For the text-containing cell, return its midpoint in [X, Y] coordinate format. 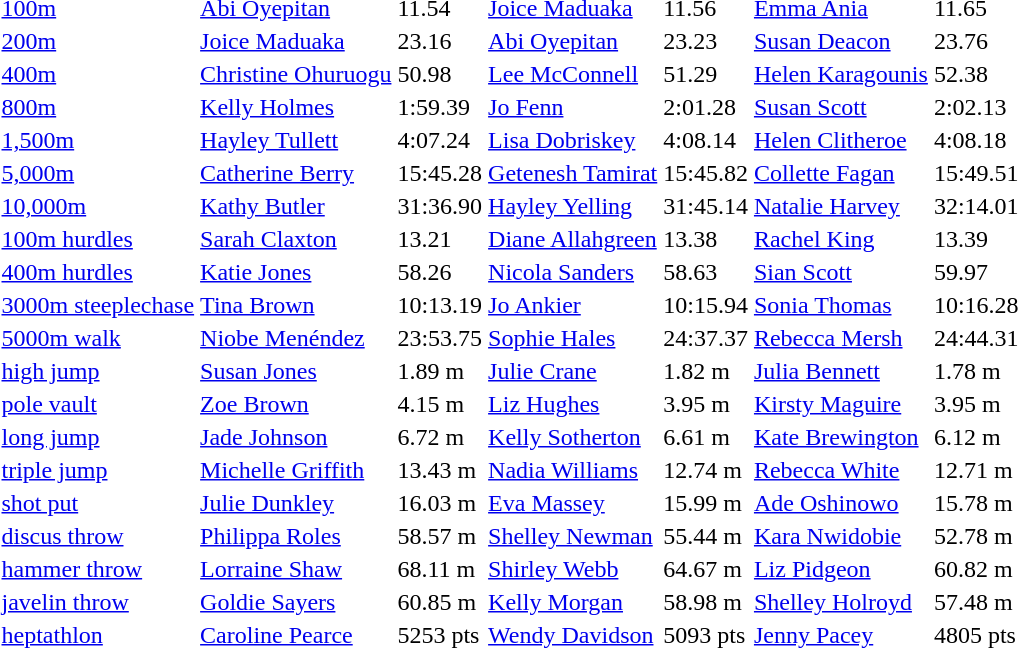
Susan Jones [296, 371]
Julia Bennett [840, 371]
Liz Pidgeon [840, 569]
Jo Ankier [573, 305]
Kelly Morgan [573, 602]
Julie Dunkley [296, 503]
16.03 m [440, 503]
Susan Deacon [840, 41]
58.57 m [440, 536]
10:15.94 [706, 305]
Rebecca Mersh [840, 338]
Joice Maduaka [296, 41]
Katie Jones [296, 272]
Sian Scott [840, 272]
Lisa Dobriskey [573, 140]
Nadia Williams [573, 470]
3.95 m [706, 404]
13.43 m [440, 470]
Julie Crane [573, 371]
24:37.37 [706, 338]
high jump [98, 371]
800m [98, 107]
Catherine Berry [296, 173]
Sophie Hales [573, 338]
51.29 [706, 74]
Niobe Menéndez [296, 338]
Rachel King [840, 239]
23:53.75 [440, 338]
Jo Fenn [573, 107]
23.16 [440, 41]
Tina Brown [296, 305]
Jade Johnson [296, 437]
hammer throw [98, 569]
Abi Oyepitan [573, 41]
4:08.14 [706, 140]
javelin throw [98, 602]
23.23 [706, 41]
shot put [98, 503]
6.61 m [706, 437]
Sonia Thomas [840, 305]
4:07.24 [440, 140]
Lee McConnell [573, 74]
60.85 m [440, 602]
Nicola Sanders [573, 272]
6.72 m [440, 437]
Kelly Sotherton [573, 437]
Liz Hughes [573, 404]
4.15 m [440, 404]
Rebecca White [840, 470]
13.38 [706, 239]
Collette Fagan [840, 173]
Hayley Tullett [296, 140]
pole vault [98, 404]
Shelley Newman [573, 536]
Ade Oshinowo [840, 503]
58.63 [706, 272]
Natalie Harvey [840, 206]
discus throw [98, 536]
Kelly Holmes [296, 107]
400m hurdles [98, 272]
200m [98, 41]
100m hurdles [98, 239]
13.21 [440, 239]
Lorraine Shaw [296, 569]
5,000m [98, 173]
64.67 m [706, 569]
Christine Ohuruogu [296, 74]
Shelley Holroyd [840, 602]
long jump [98, 437]
15.99 m [706, 503]
triple jump [98, 470]
Goldie Sayers [296, 602]
Zoe Brown [296, 404]
Kirsty Maguire [840, 404]
Michelle Griffith [296, 470]
58.98 m [706, 602]
1:59.39 [440, 107]
Kara Nwidobie [840, 536]
1.82 m [706, 371]
Kathy Butler [296, 206]
Philippa Roles [296, 536]
1,500m [98, 140]
1.89 m [440, 371]
50.98 [440, 74]
2:01.28 [706, 107]
Shirley Webb [573, 569]
400m [98, 74]
Helen Karagounis [840, 74]
Sarah Claxton [296, 239]
Helen Clitheroe [840, 140]
55.44 m [706, 536]
Eva Massey [573, 503]
Getenesh Tamirat [573, 173]
10,000m [98, 206]
15:45.82 [706, 173]
Diane Allahgreen [573, 239]
Susan Scott [840, 107]
31:45.14 [706, 206]
68.11 m [440, 569]
3000m steeplechase [98, 305]
Hayley Yelling [573, 206]
31:36.90 [440, 206]
5000m walk [98, 338]
Kate Brewington [840, 437]
58.26 [440, 272]
10:13.19 [440, 305]
12.74 m [706, 470]
15:45.28 [440, 173]
